Output the [X, Y] coordinate of the center of the cell containing the given text.  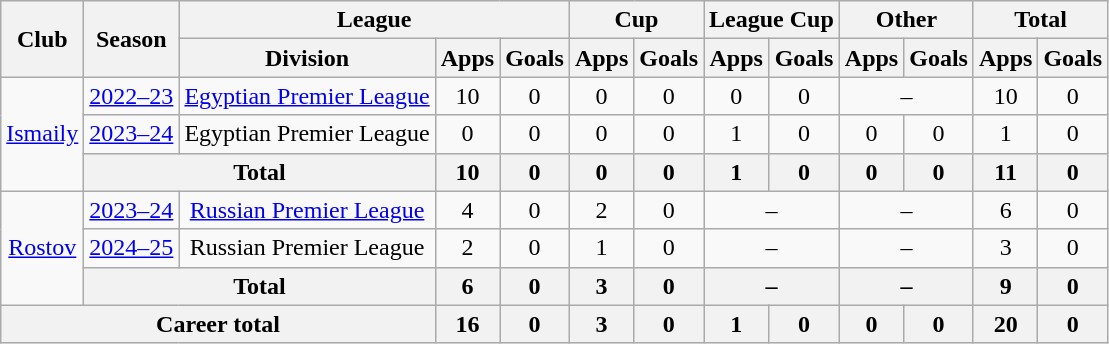
Season [132, 39]
16 [467, 324]
Rostov [42, 248]
Cup [636, 20]
20 [1005, 324]
League [374, 20]
Club [42, 39]
2022–23 [132, 96]
Career total [218, 324]
9 [1005, 286]
Ismaily [42, 134]
Division [307, 58]
4 [467, 210]
11 [1005, 172]
League Cup [772, 20]
Other [906, 20]
2024–25 [132, 248]
